Find where the given text appears and provide that cell's center as (X, Y) coordinate. 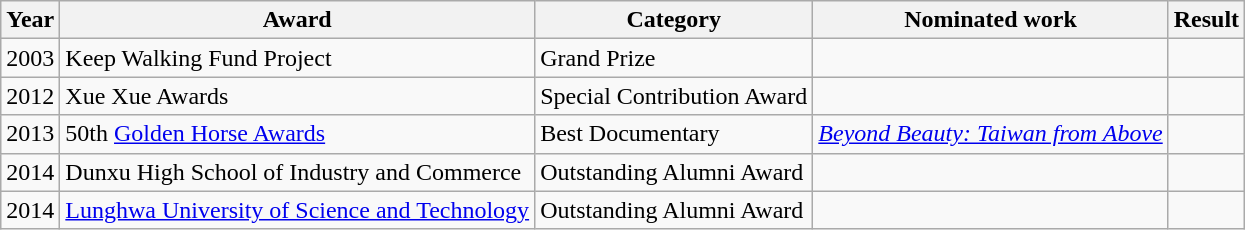
Lunghwa University of Science and Technology (298, 210)
Best Documentary (674, 134)
2003 (30, 58)
Keep Walking Fund Project (298, 58)
Result (1206, 20)
2012 (30, 96)
Year (30, 20)
Category (674, 20)
Grand Prize (674, 58)
Special Contribution Award (674, 96)
Xue Xue Awards (298, 96)
Nominated work (990, 20)
Beyond Beauty: Taiwan from Above (990, 134)
Dunxu High School of Industry and Commerce (298, 172)
Award (298, 20)
50th Golden Horse Awards (298, 134)
2013 (30, 134)
